Pinpoint the cell where the given text exists, returning its [X, Y] midpoint coordinate. 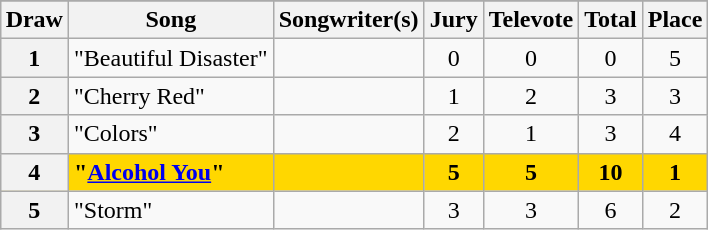
Draw [34, 20]
10 [611, 172]
6 [611, 210]
"Beautiful Disaster" [170, 58]
"Colors" [170, 134]
"Storm" [170, 210]
"Alcohol You" [170, 172]
Songwriter(s) [348, 20]
Televote [530, 20]
Jury [454, 20]
Total [611, 20]
Song [170, 20]
Place [675, 20]
"Cherry Red" [170, 96]
